Capture the cell that displays the provided text and extract its [X, Y] central coordinate. 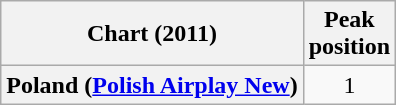
Peakposition [349, 34]
Chart (2011) [152, 34]
1 [349, 85]
Poland (Polish Airplay New) [152, 85]
